Detect which cell encompasses the target text, then output its (X, Y) center coordinate. 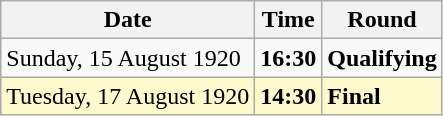
Round (382, 20)
Final (382, 96)
Time (288, 20)
Sunday, 15 August 1920 (128, 58)
16:30 (288, 58)
Tuesday, 17 August 1920 (128, 96)
14:30 (288, 96)
Date (128, 20)
Qualifying (382, 58)
